Locate the cell with the specified text and output its [X, Y] center coordinate. 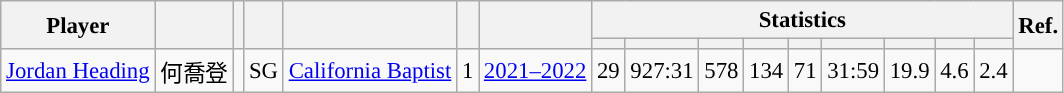
134 [766, 71]
31:59 [854, 71]
何喬登 [194, 71]
4.6 [954, 71]
2021–2022 [536, 71]
29 [608, 71]
Statistics [802, 20]
Jordan Heading [78, 71]
578 [722, 71]
927:31 [662, 71]
Ref. [1038, 25]
California Baptist [370, 71]
SG [264, 71]
1 [468, 71]
Player [78, 25]
71 [804, 71]
19.9 [909, 71]
2.4 [994, 71]
